From the cell containing the given text, extract its center point as [x, y] coordinate. 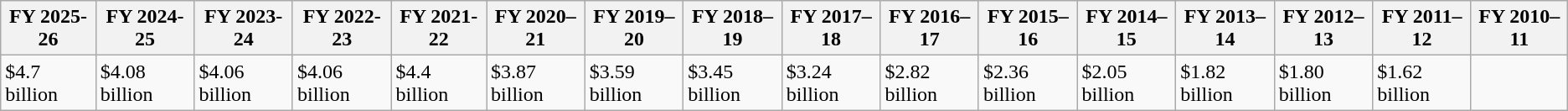
FY 2025-26 [49, 29]
$4.08 billion [145, 82]
FY 2011–12 [1422, 29]
$2.36 billion [1028, 82]
FY 2017–18 [831, 29]
FY 2019–20 [634, 29]
FY 2022-23 [342, 29]
FY 2016–17 [930, 29]
$3.24 billion [831, 82]
$2.82 billion [930, 82]
$4.7 billion [49, 82]
FY 2020–21 [536, 29]
$3.45 billion [733, 82]
$4.4 billion [439, 82]
$1.62 billion [1422, 82]
FY 2014–15 [1127, 29]
$1.82 billion [1225, 82]
FY 2018–19 [733, 29]
FY 2013–14 [1225, 29]
$3.59 billion [634, 82]
FY 2015–16 [1028, 29]
$2.05 billion [1127, 82]
$3.87 billion [536, 82]
FY 2024-25 [145, 29]
FY 2021-22 [439, 29]
$1.80 billion [1323, 82]
FY 2010–11 [1519, 29]
FY 2012–13 [1323, 29]
FY 2023-24 [244, 29]
